Scan for the cell matching the given text and deliver its [x, y] coordinate at center. 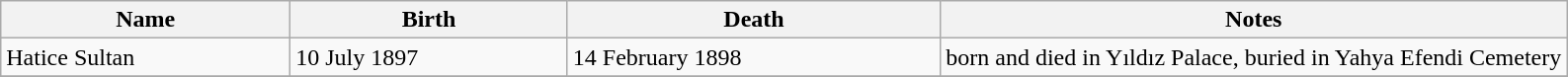
14 February 1898 [754, 57]
Name [146, 20]
10 July 1897 [429, 57]
born and died in Yıldız Palace, buried in Yahya Efendi Cemetery [1254, 57]
Birth [429, 20]
Notes [1254, 20]
Death [754, 20]
Hatice Sultan [146, 57]
